Provide the [X, Y] coordinate of the cell's center where the given text is located.  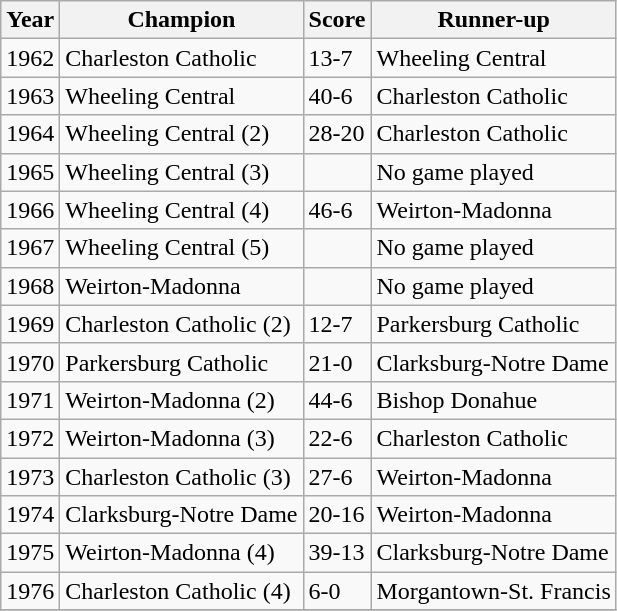
12-7 [337, 324]
1974 [30, 515]
27-6 [337, 477]
Year [30, 20]
Weirton-Madonna (3) [182, 438]
1964 [30, 134]
Wheeling Central (3) [182, 172]
1968 [30, 286]
1972 [30, 438]
1970 [30, 362]
Wheeling Central (5) [182, 248]
Weirton-Madonna (4) [182, 553]
1962 [30, 58]
Weirton-Madonna (2) [182, 400]
1975 [30, 553]
1969 [30, 324]
Wheeling Central (4) [182, 210]
1963 [30, 96]
Score [337, 20]
44-6 [337, 400]
1976 [30, 591]
1967 [30, 248]
6-0 [337, 591]
21-0 [337, 362]
Wheeling Central (2) [182, 134]
20-16 [337, 515]
Charleston Catholic (4) [182, 591]
13-7 [337, 58]
Charleston Catholic (2) [182, 324]
1971 [30, 400]
1966 [30, 210]
1965 [30, 172]
Charleston Catholic (3) [182, 477]
Morgantown-St. Francis [494, 591]
40-6 [337, 96]
22-6 [337, 438]
Champion [182, 20]
46-6 [337, 210]
28-20 [337, 134]
Bishop Donahue [494, 400]
Runner-up [494, 20]
1973 [30, 477]
39-13 [337, 553]
